From the cell containing the given text, extract its center point as [x, y] coordinate. 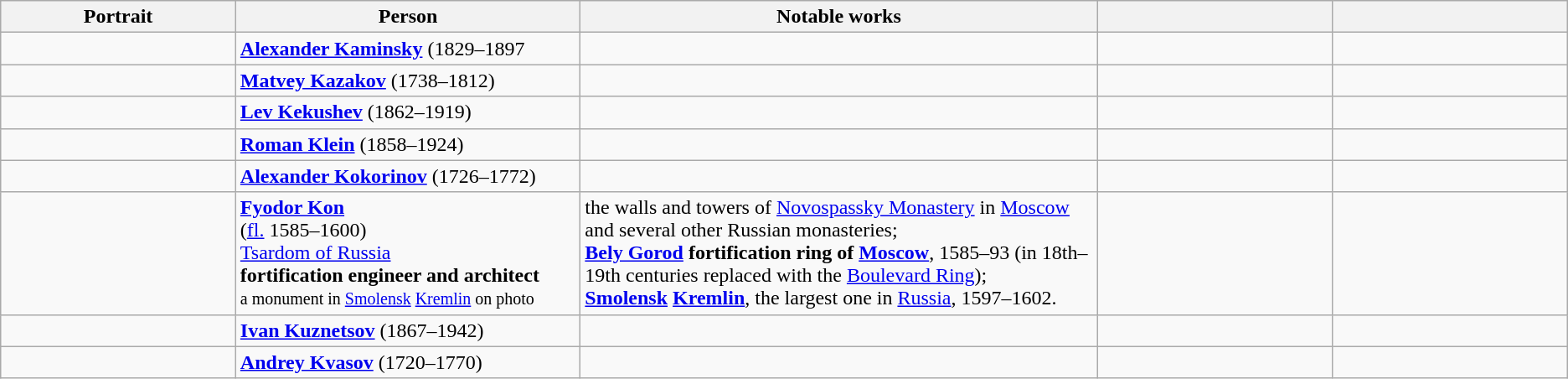
Andrey Kvasov (1720–1770) [407, 362]
Lev Kekushev (1862–1919) [407, 112]
Notable works [839, 17]
Alexander Kokorinov (1726–1772) [407, 176]
Person [407, 17]
Ivan Kuznetsov (1867–1942) [407, 330]
Portrait [119, 17]
Alexander Kaminsky (1829–1897 [407, 49]
Matvey Kazakov (1738–1812) [407, 80]
Roman Klein (1858–1924) [407, 144]
Fyodor Kon(fl. 1585–1600) Tsardom of Russiafortification engineer and architecta monument in Smolensk Kremlin on photo [407, 253]
